Find where the given text appears and provide that cell's center as (x, y) coordinate. 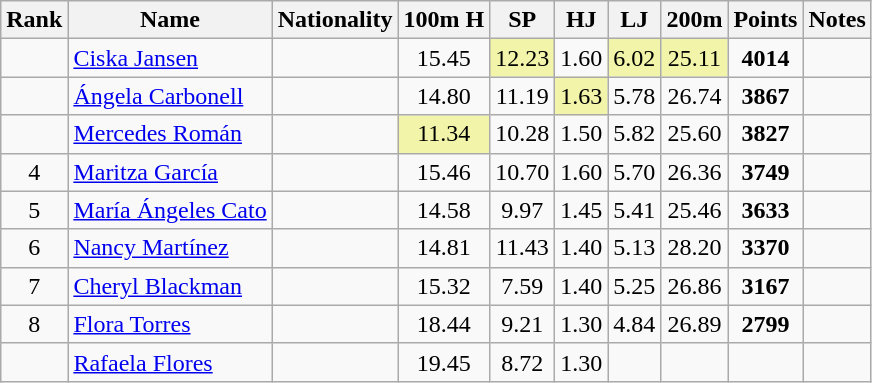
1.63 (582, 96)
9.97 (522, 210)
10.28 (522, 134)
10.70 (522, 172)
HJ (582, 20)
5.82 (634, 134)
100m H (444, 20)
26.89 (694, 324)
26.86 (694, 286)
3749 (766, 172)
Mercedes Román (170, 134)
1.50 (582, 134)
14.81 (444, 248)
3167 (766, 286)
4.84 (634, 324)
Name (170, 20)
3867 (766, 96)
3370 (766, 248)
7 (34, 286)
200m (694, 20)
25.46 (694, 210)
26.36 (694, 172)
19.45 (444, 362)
Maritza García (170, 172)
15.32 (444, 286)
5.41 (634, 210)
5 (34, 210)
11.43 (522, 248)
Nationality (335, 20)
26.74 (694, 96)
4014 (766, 58)
3633 (766, 210)
María Ángeles Cato (170, 210)
Nancy Martínez (170, 248)
15.45 (444, 58)
25.60 (694, 134)
6 (34, 248)
Cheryl Blackman (170, 286)
11.19 (522, 96)
14.80 (444, 96)
4 (34, 172)
28.20 (694, 248)
5.70 (634, 172)
12.23 (522, 58)
Rank (34, 20)
15.46 (444, 172)
25.11 (694, 58)
6.02 (634, 58)
2799 (766, 324)
8.72 (522, 362)
Ángela Carbonell (170, 96)
9.21 (522, 324)
5.78 (634, 96)
18.44 (444, 324)
Rafaela Flores (170, 362)
Points (766, 20)
5.25 (634, 286)
5.13 (634, 248)
SP (522, 20)
7.59 (522, 286)
Ciska Jansen (170, 58)
3827 (766, 134)
11.34 (444, 134)
Flora Torres (170, 324)
LJ (634, 20)
8 (34, 324)
Notes (837, 20)
1.45 (582, 210)
14.58 (444, 210)
